Determine the (x, y) coordinate at the center of the cell enclosing the given text.  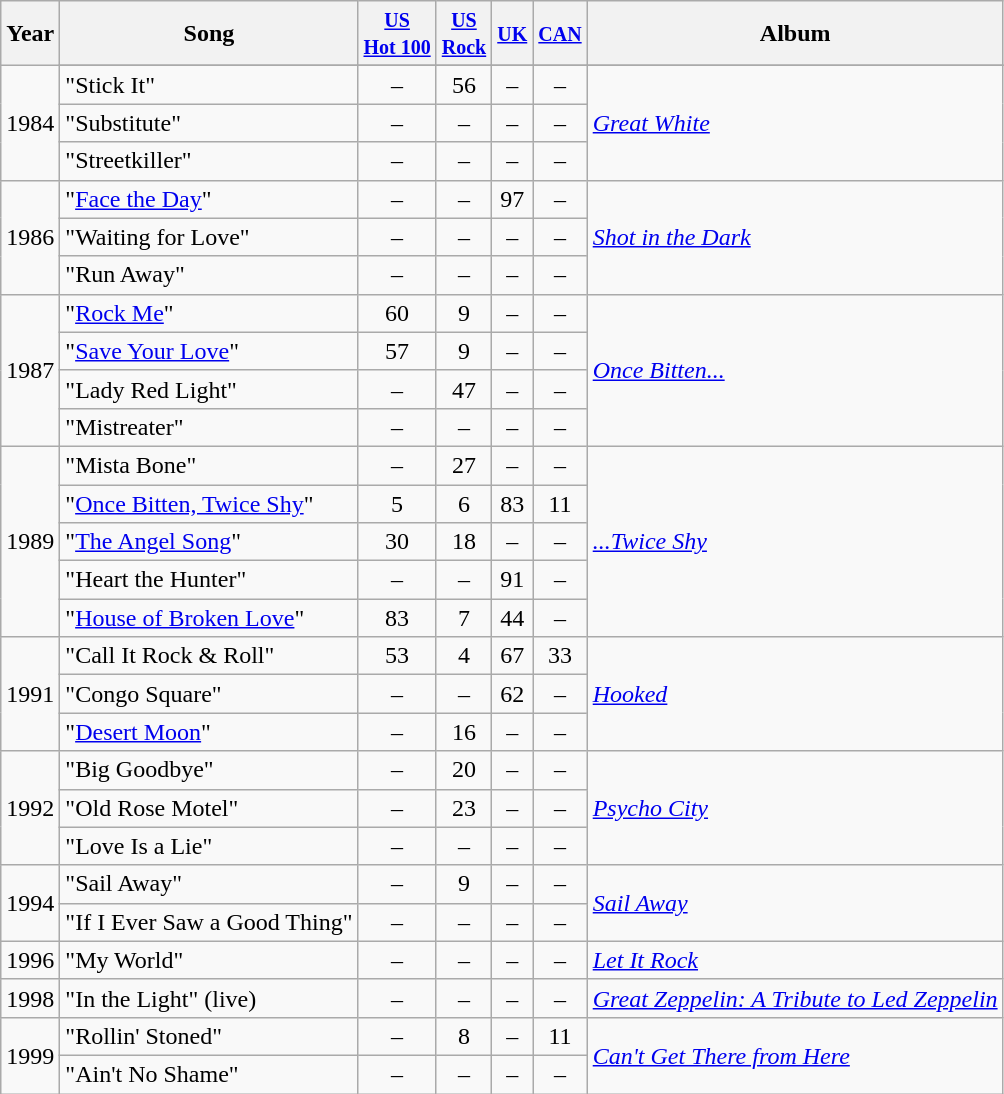
97 (512, 199)
1991 (30, 694)
1998 (30, 998)
"Lady Red Light" (209, 389)
1996 (30, 960)
...Twice Shy (795, 541)
Once Bitten... (795, 370)
Shot in the Dark (795, 237)
1984 (30, 123)
33 (560, 656)
Let It Rock (795, 960)
"Substitute" (209, 123)
"Big Goodbye" (209, 770)
USHot 100 (397, 34)
Great Zeppelin: A Tribute to Led Zeppelin (795, 998)
"Desert Moon" (209, 732)
1989 (30, 541)
"Mista Bone" (209, 465)
47 (464, 389)
6 (464, 503)
"Love Is a Lie" (209, 846)
Year (30, 34)
"Rock Me" (209, 313)
"Waiting for Love" (209, 237)
CAN (560, 34)
"Rollin' Stoned" (209, 1036)
Sail Away (795, 903)
8 (464, 1036)
1987 (30, 370)
7 (464, 618)
"Once Bitten, Twice Shy" (209, 503)
1994 (30, 903)
"Ain't No Shame" (209, 1074)
USRock (464, 34)
"Old Rose Motel" (209, 808)
1999 (30, 1055)
"If I Ever Saw a Good Thing" (209, 922)
62 (512, 694)
"Mistreater" (209, 427)
"Stick It" (209, 85)
"House of Broken Love" (209, 618)
"Save Your Love" (209, 351)
"The Angel Song" (209, 542)
"My World" (209, 960)
1992 (30, 808)
"Streetkiller" (209, 161)
56 (464, 85)
Psycho City (795, 808)
UK (512, 34)
Album (795, 34)
30 (397, 542)
18 (464, 542)
4 (464, 656)
"Congo Square" (209, 694)
"Run Away" (209, 275)
60 (397, 313)
16 (464, 732)
57 (397, 351)
Song (209, 34)
20 (464, 770)
53 (397, 656)
5 (397, 503)
"Sail Away" (209, 884)
Hooked (795, 694)
23 (464, 808)
"In the Light" (live) (209, 998)
"Call It Rock & Roll" (209, 656)
Can't Get There from Here (795, 1055)
44 (512, 618)
91 (512, 580)
"Face the Day" (209, 199)
1986 (30, 237)
"Heart the Hunter" (209, 580)
27 (464, 465)
67 (512, 656)
Great White (795, 123)
